Identify which cell holds the provided text, then report its (X, Y) central coordinate. 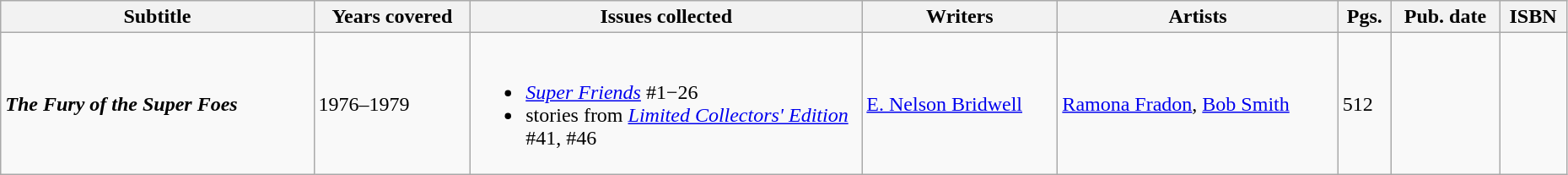
Subtitle (157, 17)
1976–1979 (392, 103)
Ramona Fradon, Bob Smith (1198, 103)
ISBN (1533, 17)
Artists (1198, 17)
E. Nelson Bridwell (960, 103)
Issues collected (666, 17)
512 (1365, 103)
The Fury of the Super Foes (157, 103)
Pgs. (1365, 17)
Writers (960, 17)
Super Friends #1−26stories from Limited Collectors' Edition #41, #46 (666, 103)
Years covered (392, 17)
Pub. date (1446, 17)
